Provide the (X, Y) coordinate of the cell's center where the given text is located.  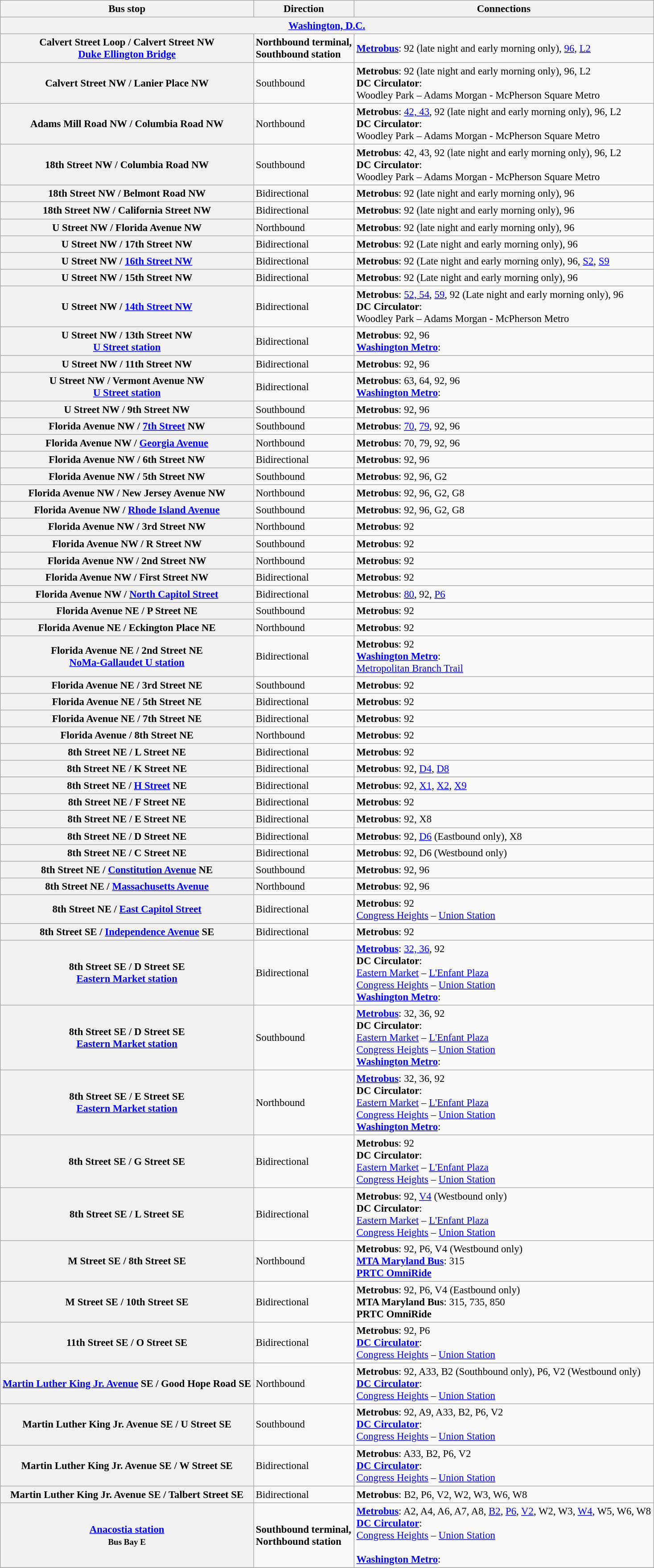
Adams Mill Road NW / Columbia Road NW (127, 124)
Metrobus: A33, B2, P6, V2 DC Circulator: Congress Heights – Union Station (504, 1465)
Connections (504, 9)
U Street NW / Florida Avenue NW (127, 227)
Florida Avenue NE / P Street NE (127, 611)
8th Street NE / D Street NE (127, 836)
U Street NW / 11th Street NW (127, 364)
Metrobus: B2, P6, V2, W2, W3, W6, W8 (504, 1494)
Metrobus: 92 Washington Metro: Metropolitan Branch Trail (504, 656)
Metrobus: 63, 64, 92, 96 Washington Metro: (504, 387)
U Street NW / 17th Street NW (127, 244)
Florida Avenue NE / Eckington Place NE (127, 627)
Metrobus: 92, P6 DC Circulator: Congress Heights – Union Station (504, 1343)
Metrobus: 92, D4, D8 (504, 769)
Metrobus: 92, P6, V4 (Eastbound only) MTA Maryland Bus: 315, 735, 850 PRTC OmniRide (504, 1302)
Florida Avenue NW / New Jersey Avenue NW (127, 493)
8th Street NE / E Street NE (127, 819)
18th Street NW / Belmont Road NW (127, 194)
8th Street NE / Constitution Avenue NE (127, 870)
Metrobus: 80, 92, P6 (504, 594)
8th Street SE / G Street SE (127, 1161)
11th Street SE / O Street SE (127, 1343)
Florida Avenue NE / 3rd Street NE (127, 685)
Metrobus: 92, A33, B2 (Southbound only), P6, V2 (Westbound only) DC Circulator: Congress Heights – Union Station (504, 1384)
M Street SE / 8th Street SE (127, 1261)
8th Street NE / Massachusetts Avenue (127, 886)
8th Street NE / K Street NE (127, 769)
Florida Avenue NW / 3rd Street NW (127, 527)
Bus stop (127, 9)
8th Street NE / H Street NE (127, 786)
Metrobus: 92 (late night and early morning only), 96, L2 (504, 48)
Florida Avenue NE / 5th Street NE (127, 702)
U Street NW / 13th Street NWU Street station (127, 342)
Metrobus: 92, V4 (Westbound only) DC Circulator: Eastern Market – L'Enfant Plaza Congress Heights – Union Station (504, 1215)
Metrobus: 92, A9, A33, B2, P6, V2 DC Circulator: Congress Heights – Union Station (504, 1425)
Florida Avenue / 8th Street NE (127, 735)
8th Street SE / L Street SE (127, 1215)
Calvert Street NW / Lanier Place NW (127, 83)
8th Street NE / C Street NE (127, 853)
Martin Luther King Jr. Avenue SE / W Street SE (127, 1465)
Metrobus: A2, A4, A6, A7, A8, B2, P6, V2, W2, W3, W4, W5, W6, W8 DC Circulator: Congress Heights – Union Station Washington Metro: (504, 1535)
8th Street NE / L Street NE (127, 752)
Florida Avenue NW / 2nd Street NW (127, 561)
Florida Avenue NW / 5th Street NW (127, 477)
Martin Luther King Jr. Avenue SE / Talbert Street SE (127, 1494)
18th Street NW / Columbia Road NW (127, 165)
8th Street NE / F Street NE (127, 802)
8th Street NE / East Capitol Street (127, 909)
Northbound terminal,Southbound station (304, 48)
8th Street SE / E Street SEEastern Market station (127, 1102)
Metrobus: 92, X1, X2, X9 (504, 786)
Calvert Street Loop / Calvert Street NWDuke Ellington Bridge (127, 48)
U Street NW / 9th Street NW (127, 409)
U Street NW / 16th Street NW (127, 261)
Metrobus: 92, 96 Washington Metro: (504, 342)
Southbound terminal,Northbound station (304, 1535)
Florida Avenue NW / First Street NW (127, 577)
Metrobus: 92 (Late night and early morning only), 96, S2, S9 (504, 261)
Florida Avenue NW / 6th Street NW (127, 460)
Metrobus: 92 DC Circulator: Eastern Market – L'Enfant Plaza Congress Heights – Union Station (504, 1161)
Florida Avenue NE / 2nd Street NENoMa-Gallaudet U station (127, 656)
8th Street SE / Independence Avenue SE (127, 932)
Metrobus: 52, 54, 59, 92 (Late night and early morning only), 96 DC Circulator: Woodley Park – Adams Morgan - McPherson Metro (504, 306)
Metrobus: 92 (late night and early morning only), 96, L2 DC Circulator: Woodley Park – Adams Morgan - McPherson Square Metro (504, 83)
Florida Avenue NW / 7th Street NW (127, 426)
Martin Luther King Jr. Avenue SE / U Street SE (127, 1425)
Florida Avenue NE / 7th Street NE (127, 719)
M Street SE / 10th Street SE (127, 1302)
Metrobus: 92, P6, V4 (Westbound only) MTA Maryland Bus: 315 PRTC OmniRide (504, 1261)
Anacostia stationBus Bay E (127, 1535)
Florida Avenue NW / R Street NW (127, 544)
U Street NW / 14th Street NW (127, 306)
Metrobus: 92, D6 (Westbound only) (504, 853)
18th Street NW / California Street NW (127, 210)
Metrobus: 92, 96, G2 (504, 477)
Metrobus: 92 Congress Heights – Union Station (504, 909)
Washington, D.C. (327, 26)
Metrobus: 92, X8 (504, 819)
U Street NW / Vermont Avenue NWU Street station (127, 387)
Florida Avenue NW / Rhode Island Avenue (127, 510)
Florida Avenue NW / North Capitol Street (127, 594)
Metrobus: 92, D6 (Eastbound only), X8 (504, 836)
U Street NW / 15th Street NW (127, 277)
Direction (304, 9)
Florida Avenue NW / Georgia Avenue (127, 443)
Martin Luther King Jr. Avenue SE / Good Hope Road SE (127, 1384)
